Return the (X, Y) coordinate for the center point of the cell that contains the specified text.  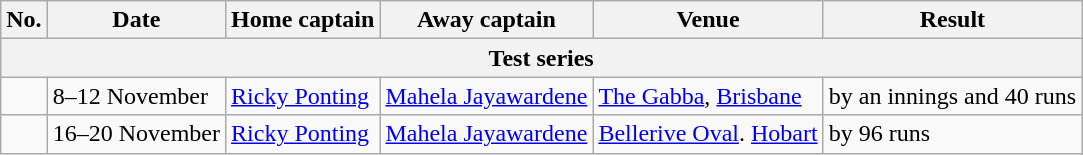
Result (952, 20)
Venue (708, 20)
8–12 November (136, 96)
Date (136, 20)
Home captain (303, 20)
No. (24, 20)
by an innings and 40 runs (952, 96)
Away captain (486, 20)
16–20 November (136, 134)
Bellerive Oval. Hobart (708, 134)
Test series (542, 58)
The Gabba, Brisbane (708, 96)
by 96 runs (952, 134)
